Locate the cell with the specified text and output its (X, Y) center coordinate. 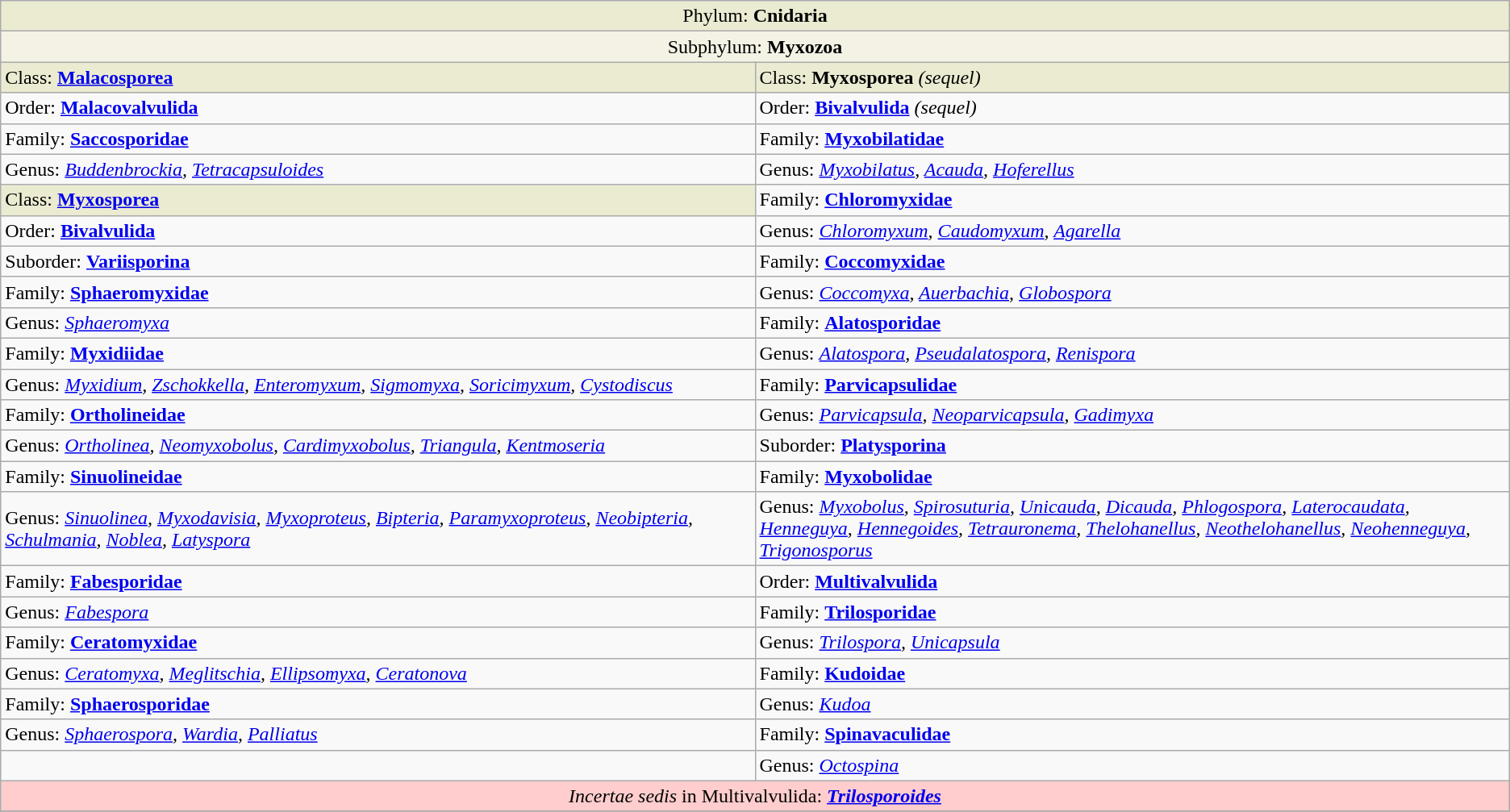
Genus: Sphaerospora, Wardia, Palliatus (377, 735)
Order: Multivalvulida (1132, 581)
Suborder: Platysporina (1132, 446)
Suborder: Variisporina (377, 261)
Genus: Ortholinea, Neomyxobolus, Cardimyxobolus, Triangula, Kentmoseria (377, 446)
Genus: Buddenbrockia, Tetracapsuloides (377, 169)
Family: Chloromyxidae (1132, 200)
Family: Fabesporidae (377, 581)
Genus: Fabespora (377, 612)
Family: Spinavaculidae (1132, 735)
Genus: Sphaeromyxa (377, 323)
Family: Coccomyxidae (1132, 261)
Order: Bivalvulida (377, 231)
Family: Myxobilatidae (1132, 139)
Order: Malacovalvulida (377, 108)
Family: Parvicapsulidae (1132, 385)
Genus: Parvicapsula, Neoparvicapsula, Gadimyxa (1132, 415)
Genus: Alatospora, Pseudalatospora, Renispora (1132, 353)
Genus: Trilospora, Unicapsula (1132, 643)
Genus: Myxidium, Zschokkella, Enteromyxum, Sigmomyxa, Soricimyxum, Cystodiscus (377, 385)
Family: Saccosporidae (377, 139)
Genus: Kudoa (1132, 704)
Class: Myxosporea (sequel) (1132, 77)
Genus: Myxobilatus, Acauda, Hoferellus (1132, 169)
Genus: Octospina (1132, 765)
Order: Bivalvulida (sequel) (1132, 108)
Genus: Coccomyxa, Auerbachia, Globospora (1132, 292)
Family: Myxidiidae (377, 353)
Genus: Chloromyxum, Caudomyxum, Agarella (1132, 231)
Family: Ceratomyxidae (377, 643)
Family: Ortholineidae (377, 415)
Family: Sinuolineidae (377, 477)
Genus: Ceratomyxa, Meglitschia, Ellipsomyxa, Ceratonova (377, 673)
Family: Trilosporidae (1132, 612)
Genus: Sinuolinea, Myxodavisia, Myxoproteus, Bipteria, Paramyxoproteus, Neobipteria, Schulmania, Noblea, Latyspora (377, 529)
Family: Sphaerosporidae (377, 704)
Family: Sphaeromyxidae (377, 292)
Family: Kudoidae (1132, 673)
Family: Alatosporidae (1132, 323)
Subphylum: Myxozoa (755, 47)
Phylum: Cnidaria (755, 16)
Incertae sedis in Multivalvulida: Trilosporoides (755, 796)
Family: Myxobolidae (1132, 477)
Class: Myxosporea (377, 200)
Class: Malacosporea (377, 77)
